Search for the cell housing the specified text and yield its (X, Y) center coordinate. 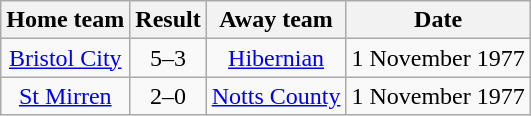
2–0 (168, 96)
Hibernian (276, 58)
Notts County (276, 96)
Date (438, 20)
Result (168, 20)
Home team (66, 20)
5–3 (168, 58)
Away team (276, 20)
Bristol City (66, 58)
St Mirren (66, 96)
